Locate the cell with the specified text and output its [x, y] center coordinate. 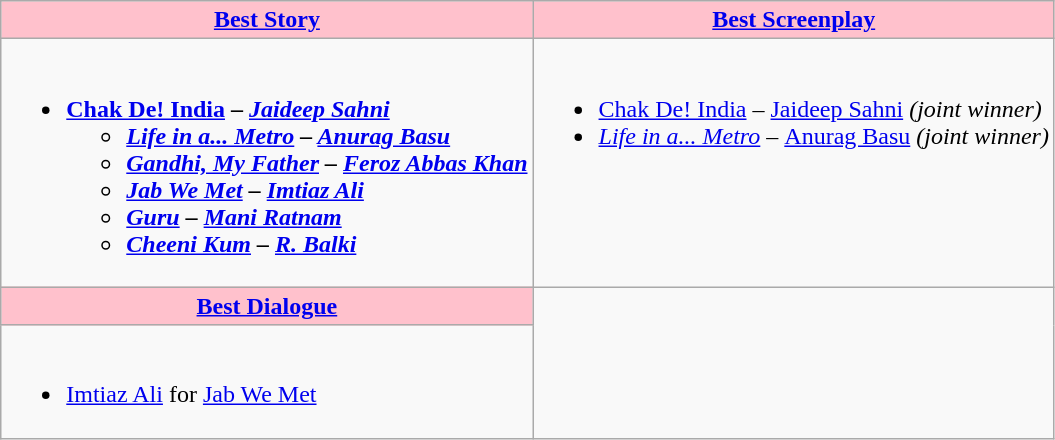
Best Story [267, 20]
Imtiaz Ali for Jab We Met [267, 382]
Chak De! India – Jaideep Sahni (joint winner)Life in a... Metro – Anurag Basu (joint winner) [794, 163]
Best Dialogue [267, 306]
Best Screenplay [794, 20]
